For the text-containing cell, return its midpoint in [x, y] coordinate format. 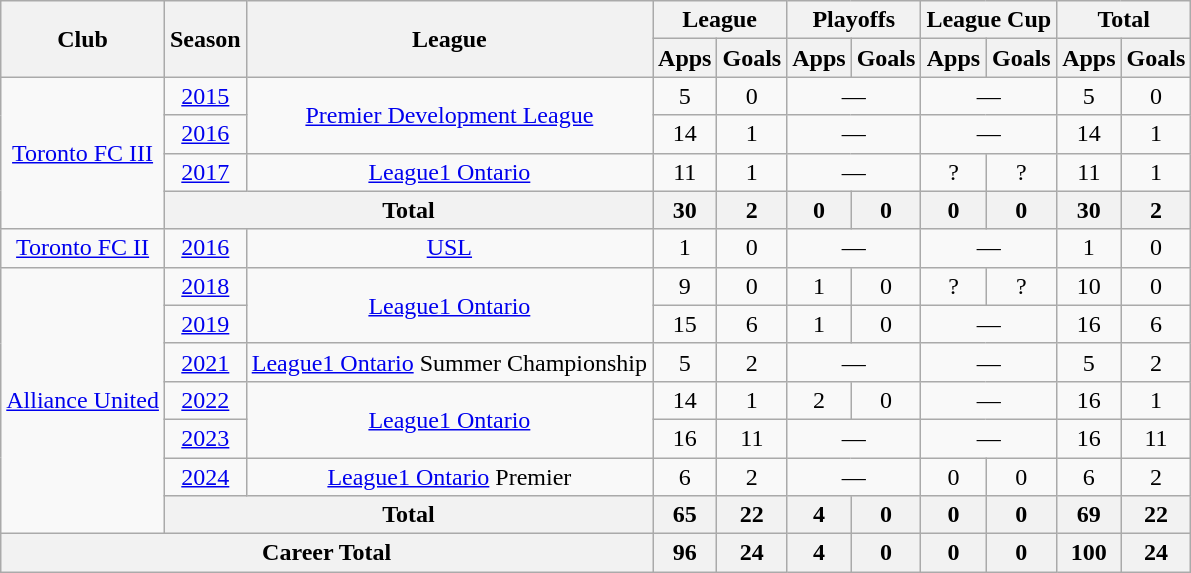
15 [685, 324]
Toronto FC II [83, 248]
9 [685, 286]
2018 [205, 286]
2023 [205, 438]
League1 Ontario Summer Championship [449, 362]
Premier Development League [449, 115]
2024 [205, 477]
USL [449, 248]
96 [685, 553]
100 [1089, 553]
10 [1089, 286]
Season [205, 39]
League Cup [989, 20]
Playoffs [854, 20]
2021 [205, 362]
2015 [205, 96]
Club [83, 39]
2022 [205, 400]
65 [685, 515]
Career Total [327, 553]
League1 Ontario Premier [449, 477]
Toronto FC III [83, 153]
2019 [205, 324]
69 [1089, 515]
2017 [205, 172]
Alliance United [83, 400]
